From the cell containing the given text, extract its center point as (x, y) coordinate. 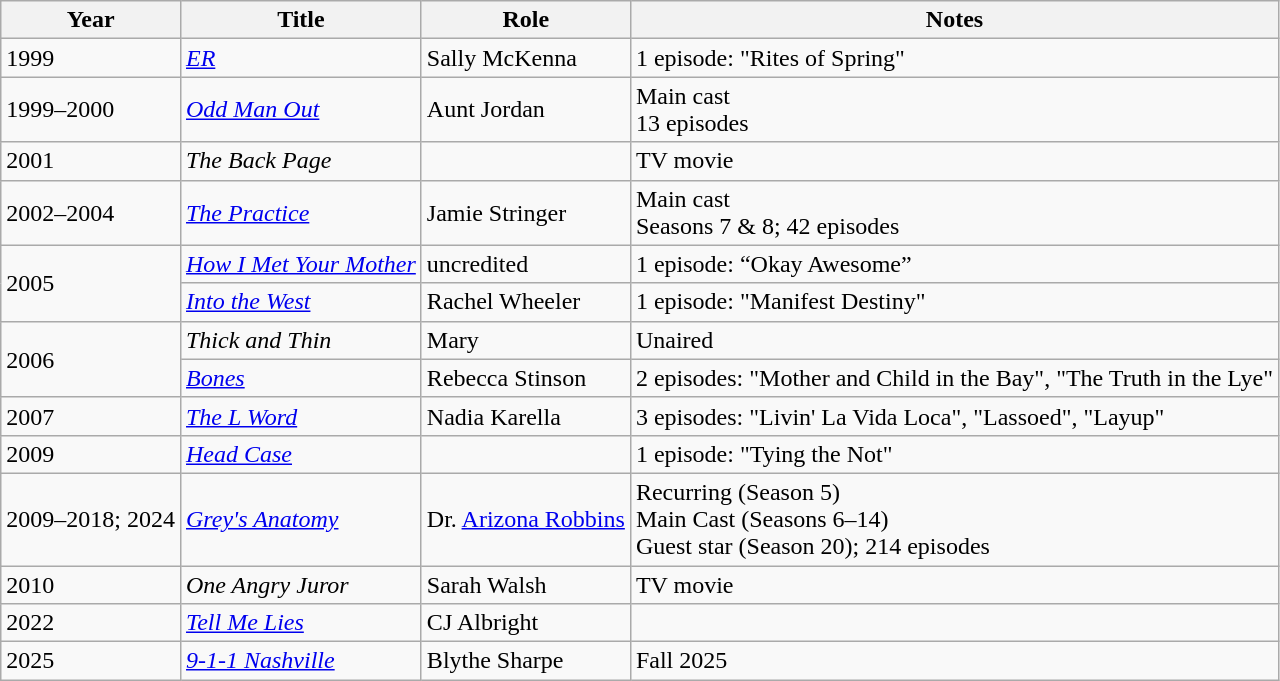
2007 (91, 416)
Head Case (300, 454)
2025 (91, 661)
Odd Man Out (300, 110)
2009 (91, 454)
Sally McKenna (526, 58)
Fall 2025 (954, 661)
1999–2000 (91, 110)
Aunt Jordan (526, 110)
Thick and Thin (300, 340)
Bones (300, 378)
The Back Page (300, 161)
Rebecca Stinson (526, 378)
9-1-1 Nashville (300, 661)
1 episode: "Manifest Destiny" (954, 302)
Tell Me Lies (300, 623)
CJ Albright (526, 623)
Grey's Anatomy (300, 519)
Notes (954, 20)
The L Word (300, 416)
How I Met Your Mother (300, 264)
2006 (91, 359)
1999 (91, 58)
2002–2004 (91, 212)
Mary (526, 340)
Title (300, 20)
2001 (91, 161)
1 episode: “Okay Awesome” (954, 264)
ER (300, 58)
One Angry Juror (300, 585)
The Practice (300, 212)
2022 (91, 623)
Jamie Stringer (526, 212)
Role (526, 20)
Into the West (300, 302)
Year (91, 20)
Recurring (Season 5)Main Cast (Seasons 6–14) Guest star (Season 20); 214 episodes (954, 519)
2010 (91, 585)
Blythe Sharpe (526, 661)
Rachel Wheeler (526, 302)
Sarah Walsh (526, 585)
Main cast13 episodes (954, 110)
2005 (91, 283)
1 episode: "Rites of Spring" (954, 58)
Nadia Karella (526, 416)
uncredited (526, 264)
1 episode: "Tying the Not" (954, 454)
Main castSeasons 7 & 8; 42 episodes (954, 212)
Dr. Arizona Robbins (526, 519)
2 episodes: "Mother and Child in the Bay", "The Truth in the Lye" (954, 378)
Unaired (954, 340)
2009–2018; 2024 (91, 519)
3 episodes: "Livin' La Vida Loca", "Lassoed", "Layup" (954, 416)
